Find where the given text appears and provide that cell's center as [X, Y] coordinate. 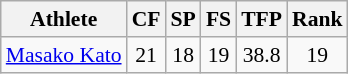
CF [146, 19]
TFP [262, 19]
Masako Kato [64, 55]
38.8 [262, 55]
18 [182, 55]
Athlete [64, 19]
FS [218, 19]
SP [182, 19]
Rank [318, 19]
21 [146, 55]
